Determine the [X, Y] coordinate at the center of the cell enclosing the given text.  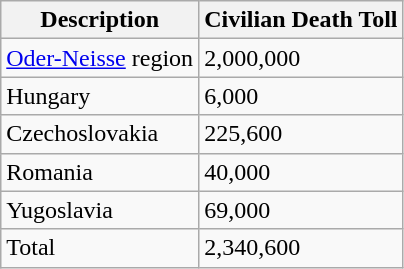
Yugoslavia [100, 210]
40,000 [301, 172]
Czechoslovakia [100, 134]
Hungary [100, 96]
Romania [100, 172]
Oder-Neisse region [100, 58]
Description [100, 20]
Total [100, 248]
2,000,000 [301, 58]
6,000 [301, 96]
2,340,600 [301, 248]
225,600 [301, 134]
69,000 [301, 210]
Civilian Death Toll [301, 20]
